Return [X, Y] of the center of cell containing provided text 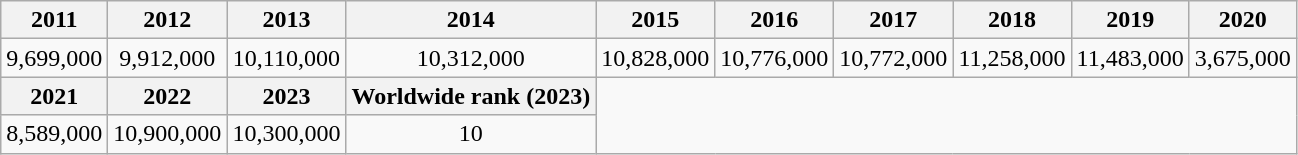
2018 [1012, 20]
2019 [1130, 20]
Worldwide rank (2023) [471, 96]
2013 [286, 20]
2016 [774, 20]
10,312,000 [471, 58]
10,110,000 [286, 58]
2021 [54, 96]
11,483,000 [1130, 58]
2020 [1242, 20]
2011 [54, 20]
10,300,000 [286, 134]
9,699,000 [54, 58]
2014 [471, 20]
10,828,000 [656, 58]
9,912,000 [168, 58]
2012 [168, 20]
10,772,000 [894, 58]
2017 [894, 20]
2015 [656, 20]
8,589,000 [54, 134]
10 [471, 134]
10,900,000 [168, 134]
10,776,000 [774, 58]
2022 [168, 96]
3,675,000 [1242, 58]
11,258,000 [1012, 58]
2023 [286, 96]
